Detect which cell encompasses the target text, then output its (x, y) center coordinate. 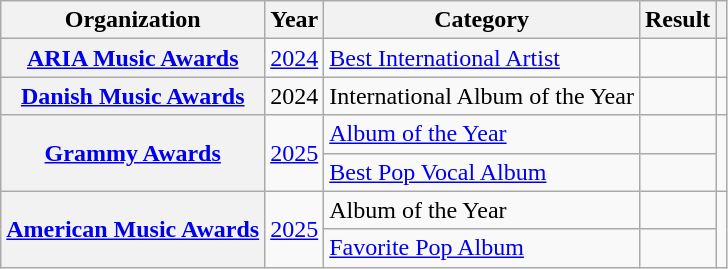
Category (482, 20)
Grammy Awards (133, 153)
Year (294, 20)
Favorite Pop Album (482, 248)
Best International Artist (482, 58)
Result (677, 20)
American Music Awards (133, 229)
Danish Music Awards (133, 96)
Organization (133, 20)
International Album of the Year (482, 96)
Best Pop Vocal Album (482, 172)
ARIA Music Awards (133, 58)
